Identify which cell holds the provided text, then report its (x, y) central coordinate. 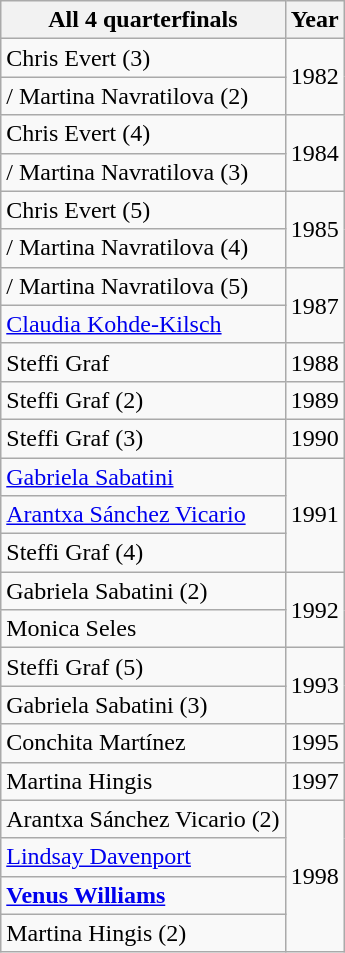
/ Martina Navratilova (3) (143, 172)
All 4 quarterfinals (143, 20)
Claudia Kohde-Kilsch (143, 324)
1993 (314, 686)
1991 (314, 515)
1987 (314, 305)
Gabriela Sabatini (2) (143, 591)
1992 (314, 610)
Conchita Martínez (143, 743)
Chris Evert (5) (143, 210)
Year (314, 20)
Chris Evert (4) (143, 134)
Venus Williams (143, 895)
Martina Hingis (2) (143, 933)
Gabriela Sabatini (3) (143, 705)
Gabriela Sabatini (143, 477)
1988 (314, 362)
1997 (314, 781)
1982 (314, 77)
Steffi Graf (5) (143, 667)
Arantxa Sánchez Vicario (143, 515)
/ Martina Navratilova (4) (143, 248)
1990 (314, 438)
Steffi Graf (143, 362)
Steffi Graf (4) (143, 553)
1985 (314, 229)
/ Martina Navratilova (2) (143, 96)
Steffi Graf (3) (143, 438)
1998 (314, 876)
/ Martina Navratilova (5) (143, 286)
Arantxa Sánchez Vicario (2) (143, 819)
Monica Seles (143, 629)
Lindsay Davenport (143, 857)
1984 (314, 153)
1995 (314, 743)
1989 (314, 400)
Martina Hingis (143, 781)
Steffi Graf (2) (143, 400)
Chris Evert (3) (143, 58)
